Capture the cell that displays the provided text and extract its (X, Y) central coordinate. 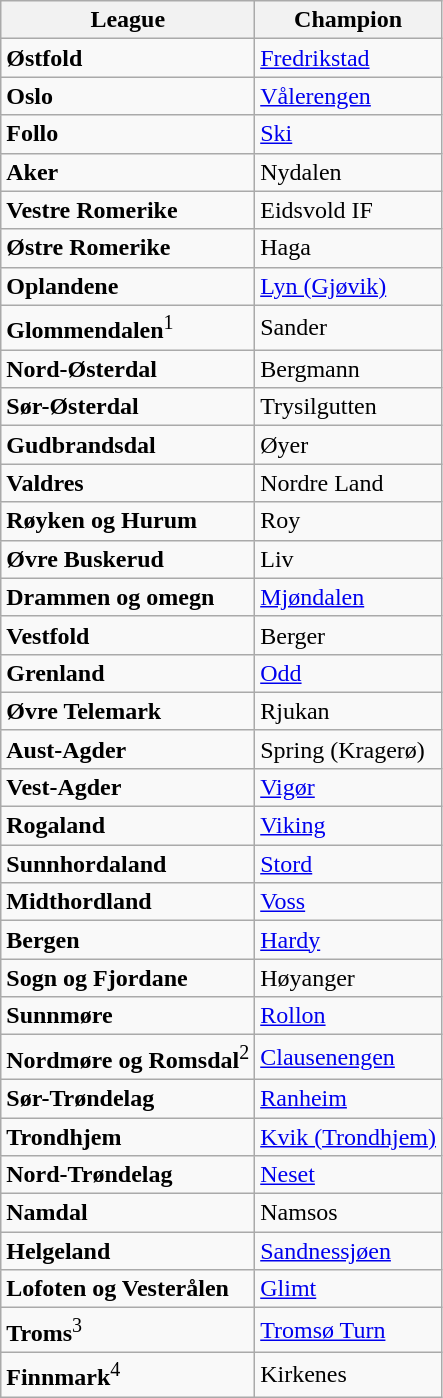
Rogaland (128, 826)
Sogn og Fjordane (128, 978)
Vålerengen (348, 96)
Neset (348, 1175)
Nord-Trøndelag (128, 1175)
Lyn (Gjøvik) (348, 286)
Grenland (128, 673)
Champion (348, 20)
Oslo (128, 96)
Nord-Østerdal (128, 369)
Vigør (348, 787)
Mjøndalen (348, 597)
Aker (128, 172)
Helgeland (128, 1251)
Haga (348, 248)
Kvik (Trondhjem) (348, 1137)
Nordre Land (348, 483)
Liv (348, 559)
Sunnmøre (128, 1016)
Sandnessjøen (348, 1251)
Odd (348, 673)
Sør-Østerdal (128, 407)
Oplandene (128, 286)
Aust-Agder (128, 749)
Tromsø Turn (348, 1330)
Nordmøre og Romsdal2 (128, 1058)
Vestfold (128, 635)
Namsos (348, 1213)
Viking (348, 826)
Nydalen (348, 172)
Gudbrandsdal (128, 445)
Sør-Trøndelag (128, 1098)
Ranheim (348, 1098)
Eidsvold IF (348, 210)
Rollon (348, 1016)
Høyanger (348, 978)
Clausenengen (348, 1058)
Østre Romerike (128, 248)
Berger (348, 635)
Kirkenes (348, 1374)
Hardy (348, 940)
Bergen (128, 940)
Stord (348, 864)
Øvre Telemark (128, 711)
League (128, 20)
Midthordland (128, 902)
Vestre Romerike (128, 210)
Vest-Agder (128, 787)
Øyer (348, 445)
Roy (348, 521)
Valdres (128, 483)
Rjukan (348, 711)
Spring (Kragerø) (348, 749)
Finnmark4 (128, 1374)
Trondhjem (128, 1137)
Sander (348, 328)
Øvre Buskerud (128, 559)
Drammen og omegn (128, 597)
Follo (128, 134)
Namdal (128, 1213)
Røyken og Hurum (128, 521)
Troms3 (128, 1330)
Sunnhordaland (128, 864)
Østfold (128, 58)
Ski (348, 134)
Fredrikstad (348, 58)
Lofoten og Vesterålen (128, 1289)
Glommendalen1 (128, 328)
Trysilgutten (348, 407)
Bergmann (348, 369)
Voss (348, 902)
Glimt (348, 1289)
